Pinpoint the cell where the given text exists, returning its (x, y) midpoint coordinate. 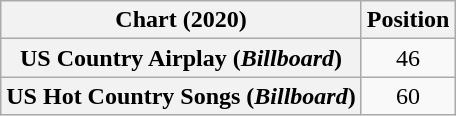
Chart (2020) (181, 20)
Position (408, 20)
US Hot Country Songs (Billboard) (181, 96)
46 (408, 58)
US Country Airplay (Billboard) (181, 58)
60 (408, 96)
